Scan for the cell matching the given text and deliver its [x, y] coordinate at center. 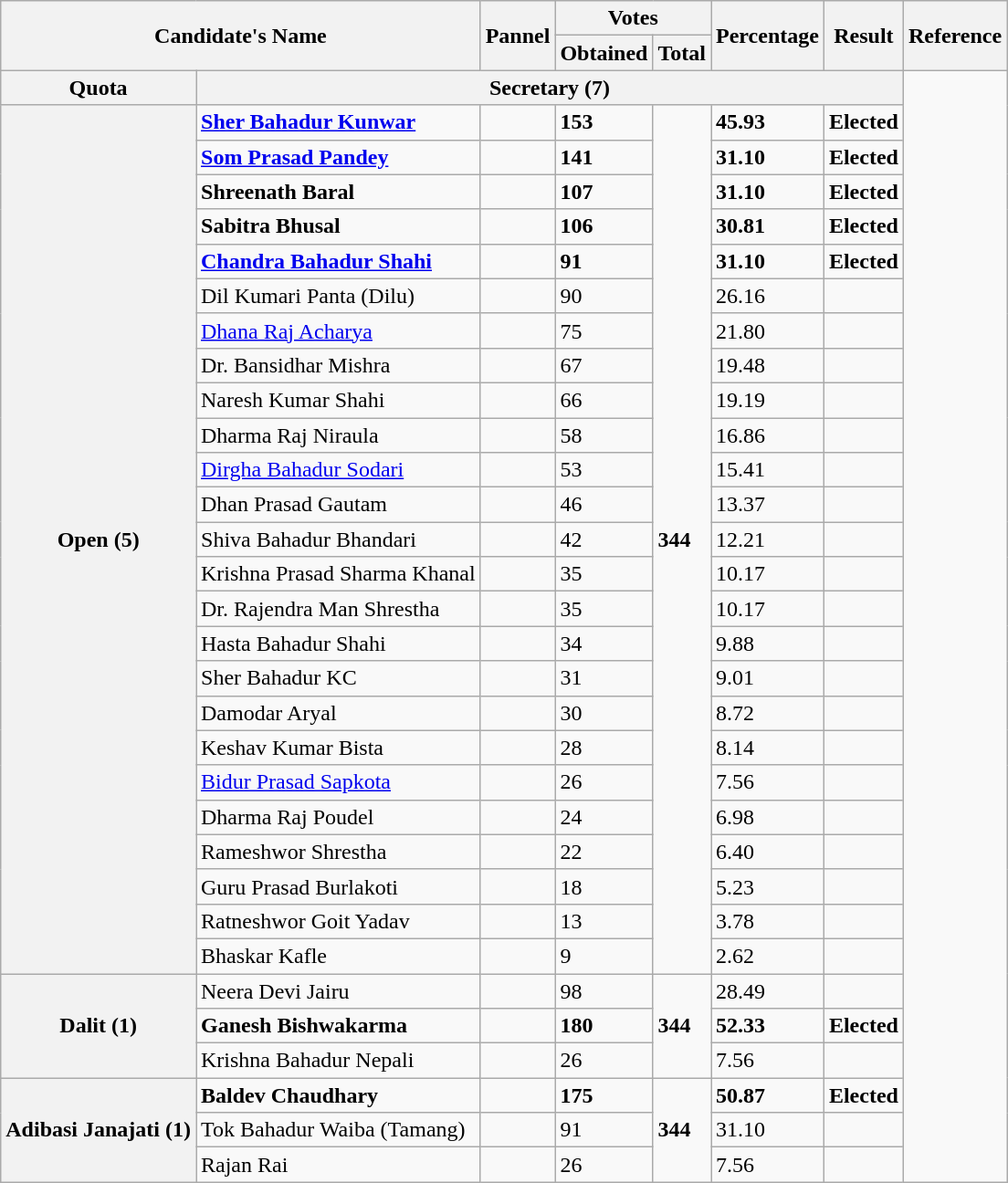
Quota [99, 88]
5.23 [768, 886]
Ganesh Bishwakarma [338, 1026]
50.87 [768, 1095]
Dalit (1) [99, 1025]
9 [604, 956]
Neera Devi Jairu [338, 990]
67 [604, 365]
Open (5) [99, 539]
153 [604, 122]
Dhan Prasad Gautam [338, 505]
Baldev Chaudhary [338, 1095]
18 [604, 886]
Sabitra Bhusal [338, 226]
175 [604, 1095]
8.14 [768, 748]
28.49 [768, 990]
Dhana Raj Acharya [338, 330]
34 [604, 644]
21.80 [768, 330]
15.41 [768, 470]
180 [604, 1026]
Krishna Bahadur Nepali [338, 1061]
Damodar Aryal [338, 713]
19.19 [768, 400]
16.86 [768, 435]
13 [604, 921]
Percentage [768, 36]
Total [682, 53]
Obtained [604, 53]
13.37 [768, 505]
30.81 [768, 226]
Tok Bahadur Waiba (Tamang) [338, 1130]
Secretary (7) [550, 88]
8.72 [768, 713]
Shiva Bahadur Bhandari [338, 539]
42 [604, 539]
90 [604, 296]
Dr. Rajendra Man Shrestha [338, 609]
Som Prasad Pandey [338, 157]
22 [604, 852]
6.98 [768, 817]
Bidur Prasad Sapkota [338, 782]
Hasta Bahadur Shahi [338, 644]
28 [604, 748]
52.33 [768, 1026]
58 [604, 435]
66 [604, 400]
Dirgha Bahadur Sodari [338, 470]
24 [604, 817]
Ratneshwor Goit Yadav [338, 921]
3.78 [768, 921]
31 [604, 678]
9.01 [768, 678]
Rajan Rai [338, 1165]
Chandra Bahadur Shahi [338, 261]
2.62 [768, 956]
Reference [955, 36]
Sher Bahadur KC [338, 678]
Dil Kumari Panta (Dilu) [338, 296]
Krishna Prasad Sharma Khanal [338, 574]
46 [604, 505]
Rameshwor Shrestha [338, 852]
Shreenath Baral [338, 192]
Sher Bahadur Kunwar [338, 122]
9.88 [768, 644]
45.93 [768, 122]
19.48 [768, 365]
Naresh Kumar Shahi [338, 400]
Bhaskar Kafle [338, 956]
Votes [634, 18]
12.21 [768, 539]
Keshav Kumar Bista [338, 748]
53 [604, 470]
Dr. Bansidhar Mishra [338, 365]
141 [604, 157]
Guru Prasad Burlakoti [338, 886]
Pannel [518, 36]
Candidate's Name [241, 36]
26.16 [768, 296]
75 [604, 330]
30 [604, 713]
Adibasi Janajati (1) [99, 1130]
98 [604, 990]
107 [604, 192]
106 [604, 226]
Dharma Raj Niraula [338, 435]
6.40 [768, 852]
Dharma Raj Poudel [338, 817]
Result [864, 36]
